Determine the [X, Y] coordinate at the center of the cell enclosing the given text.  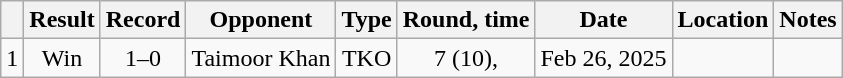
Taimoor Khan [261, 58]
7 (10), [466, 58]
Record [143, 20]
Round, time [466, 20]
Date [604, 20]
Win [62, 58]
Location [723, 20]
Notes [808, 20]
TKO [366, 58]
1–0 [143, 58]
Feb 26, 2025 [604, 58]
Type [366, 20]
Opponent [261, 20]
Result [62, 20]
1 [12, 58]
